From the cell containing the given text, extract its center point as (x, y) coordinate. 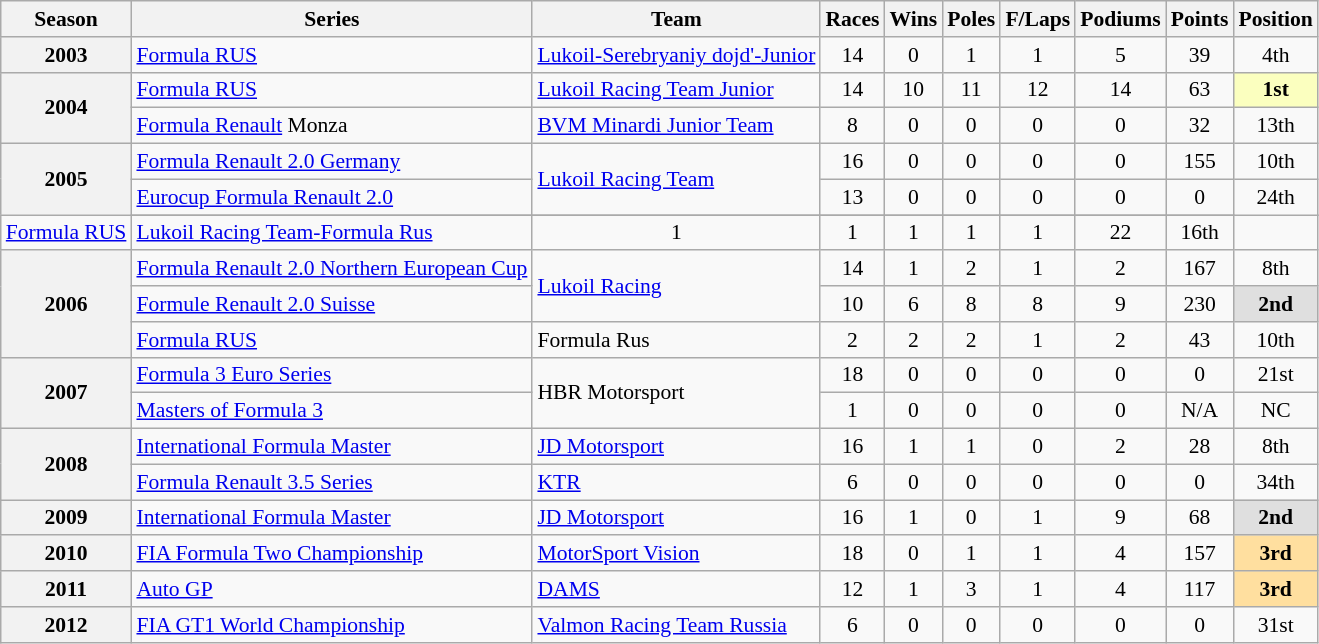
2010 (66, 554)
Lukoil Racing (676, 286)
2003 (66, 55)
Lukoil-Serebryaniy dojd'-Junior (676, 55)
Formule Renault 2.0 Suisse (332, 304)
167 (1200, 269)
157 (1200, 554)
Auto GP (332, 589)
Formula Rus (676, 340)
24th (1275, 197)
Formula Renault 2.0 Germany (332, 162)
HBR Motorsport (676, 392)
Eurocup Formula Renault 2.0 (332, 197)
Formula Renault 3.5 Series (332, 482)
Races (852, 19)
Position (1275, 19)
BVM Minardi Junior Team (676, 126)
DAMS (676, 589)
4th (1275, 55)
68 (1200, 518)
Masters of Formula 3 (332, 411)
2008 (66, 464)
13 (852, 197)
2007 (66, 392)
16th (1200, 233)
Valmon Racing Team Russia (676, 625)
F/Laps (1038, 19)
N/A (1200, 411)
5 (1120, 55)
Formula Renault 2.0 Northern European Cup (332, 269)
Lukoil Racing Team (676, 180)
39 (1200, 55)
Team (676, 19)
2011 (66, 589)
2009 (66, 518)
117 (1200, 589)
Wins (913, 19)
22 (1120, 233)
NC (1275, 411)
13th (1275, 126)
34th (1275, 482)
2006 (66, 304)
2004 (66, 108)
Formula Renault Monza (332, 126)
MotorSport Vision (676, 554)
Poles (971, 19)
Lukoil Racing Team Junior (676, 90)
2005 (66, 180)
Season (66, 19)
FIA GT1 World Championship (332, 625)
1st (1275, 90)
230 (1200, 304)
Formula 3 Euro Series (332, 375)
Points (1200, 19)
KTR (676, 482)
11 (971, 90)
32 (1200, 126)
43 (1200, 340)
Lukoil Racing Team-Formula Rus (332, 233)
2012 (66, 625)
3 (971, 589)
Podiums (1120, 19)
63 (1200, 90)
FIA Formula Two Championship (332, 554)
28 (1200, 447)
21st (1275, 375)
155 (1200, 162)
31st (1275, 625)
Series (332, 19)
